Return [X, Y] of the center of cell containing provided text 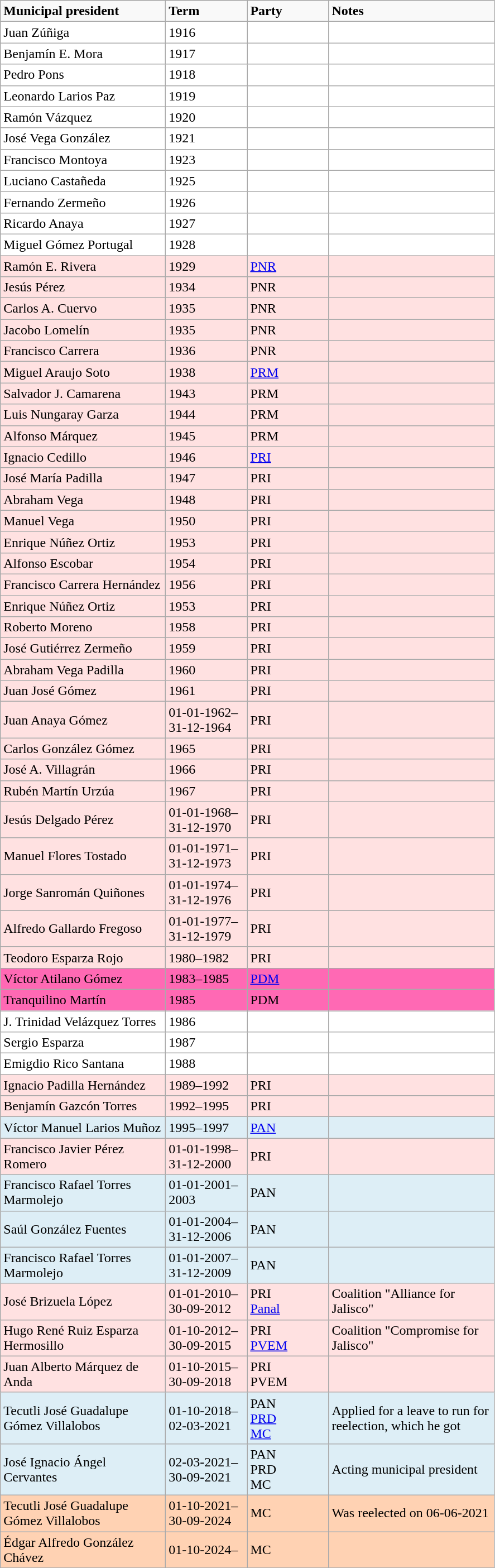
1917 [206, 54]
01-01-1998–31-12-2000 [206, 1157]
Emigdio Rico Santana [83, 1064]
01-10-2018–02-03-2021 [206, 1418]
01-01-1962–31-12-1964 [206, 720]
José Gutiérrez Zermeño [83, 649]
Saúl González Fuentes [83, 1229]
1959 [206, 649]
Alfonso Márquez [83, 436]
1916 [206, 32]
Benjamín E. Mora [83, 54]
1950 [206, 521]
1956 [206, 584]
1992–1995 [206, 1106]
1923 [206, 160]
1966 [206, 770]
1986 [206, 1021]
1985 [206, 1000]
Manuel Vega [83, 521]
Alfredo Gallardo Fregoso [83, 929]
Applied for a leave to run for reelection, which he got [411, 1418]
1948 [206, 500]
José Ignacio Ángel Cervantes [83, 1469]
1961 [206, 691]
1944 [206, 415]
01-10-2024– [206, 1550]
01-01-1968–31-12-1970 [206, 819]
Alfonso Escobar [83, 563]
01-01-2010–30-09-2012 [206, 1302]
Notes [411, 11]
Luciano Castañeda [83, 181]
1954 [206, 563]
1921 [206, 138]
1945 [206, 436]
Ramón E. Rivera [83, 266]
Jesús Delgado Pérez [83, 819]
Term [206, 11]
José Vega González [83, 138]
Ramón Vázquez [83, 117]
1983–1985 [206, 979]
Carlos González Gómez [83, 749]
Pedro Pons [83, 75]
Édgar Alfredo González Chávez [83, 1550]
1919 [206, 96]
01-01-1977–31-12-1979 [206, 929]
Tranquilino Martín [83, 1000]
Sergio Esparza [83, 1043]
1920 [206, 117]
Juan Anaya Gómez [83, 720]
Hugo René Ruiz Esparza Hermosillo [83, 1337]
Víctor Manuel Larios Muñoz [83, 1128]
1947 [206, 478]
Víctor Atilano Gómez [83, 979]
Francisco Montoya [83, 160]
1995–1997 [206, 1128]
Juan José Gómez [83, 691]
Salvador J. Camarena [83, 394]
Leonardo Larios Paz [83, 96]
Acting municipal president [411, 1469]
02-03-2021–30-09-2021 [206, 1469]
01-01-2007–31-12-2009 [206, 1265]
J. Trinidad Velázquez Torres [83, 1021]
1928 [206, 244]
1934 [206, 287]
Abraham Vega Padilla [83, 670]
Coalition "Compromise for Jalisco" [411, 1337]
Juan Zúñiga [83, 32]
Manuel Flores Tostado [83, 856]
Fernando Zermeño [83, 202]
Abraham Vega [83, 500]
1967 [206, 791]
1958 [206, 627]
Ricardo Anaya [83, 223]
1929 [206, 266]
Jesús Pérez [83, 287]
1946 [206, 457]
01-10-2012–30-09-2015 [206, 1337]
1980–1982 [206, 957]
Municipal president [83, 11]
José Brizuela López [83, 1302]
Teodoro Esparza Rojo [83, 957]
01-01-2001–2003 [206, 1192]
Was reelected on 06-06-2021 [411, 1513]
1926 [206, 202]
1938 [206, 372]
Party [288, 11]
01-01-1974–31-12-1976 [206, 892]
01-10-2021–30-09-2024 [206, 1513]
José A. Villagrán [83, 770]
PRI Panal [288, 1302]
1988 [206, 1064]
Ignacio Cedillo [83, 457]
Miguel Gómez Portugal [83, 244]
Roberto Moreno [83, 627]
1987 [206, 1043]
Luis Nungaray Garza [83, 415]
1989–1992 [206, 1085]
Francisco Carrera Hernández [83, 584]
Francisco Javier Pérez Romero [83, 1157]
01-10-2015–30-09-2018 [206, 1374]
1927 [206, 223]
1960 [206, 670]
1965 [206, 749]
1925 [206, 181]
Miguel Araujo Soto [83, 372]
Carlos A. Cuervo [83, 309]
1918 [206, 75]
Francisco Carrera [83, 351]
Benjamín Gazcón Torres [83, 1106]
Coalition "Alliance for Jalisco" [411, 1302]
Ignacio Padilla Hernández [83, 1085]
Jacobo Lomelín [83, 330]
01-01-2004–31-12-2006 [206, 1229]
Juan Alberto Márquez de Anda [83, 1374]
Jorge Sanromán Quiñones [83, 892]
1943 [206, 394]
1936 [206, 351]
José María Padilla [83, 478]
01-01-1971–31-12-1973 [206, 856]
Rubén Martín Urzúa [83, 791]
